Scan for the cell matching the given text and deliver its (X, Y) coordinate at center. 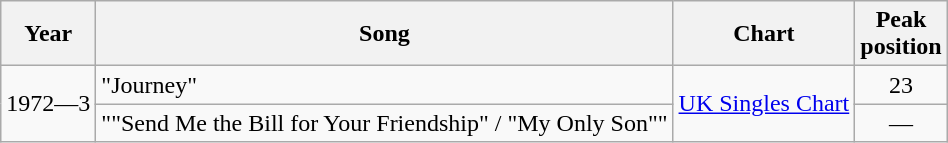
— (901, 123)
Peakposition (901, 34)
""Send Me the Bill for Your Friendship" / "My Only Son"" (384, 123)
Year (48, 34)
Song (384, 34)
UK Singles Chart (764, 104)
Chart (764, 34)
"Journey" (384, 85)
1972—3 (48, 104)
23 (901, 85)
